Capture the cell that displays the provided text and extract its (X, Y) central coordinate. 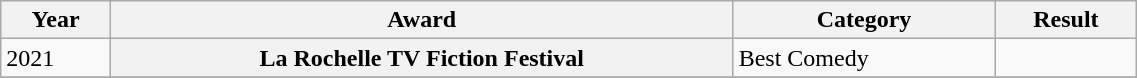
Category (864, 20)
Award (422, 20)
Best Comedy (864, 58)
Year (56, 20)
La Rochelle TV Fiction Festival (422, 58)
2021 (56, 58)
Result (1066, 20)
